Locate the cell with the specified text and output its (x, y) center coordinate. 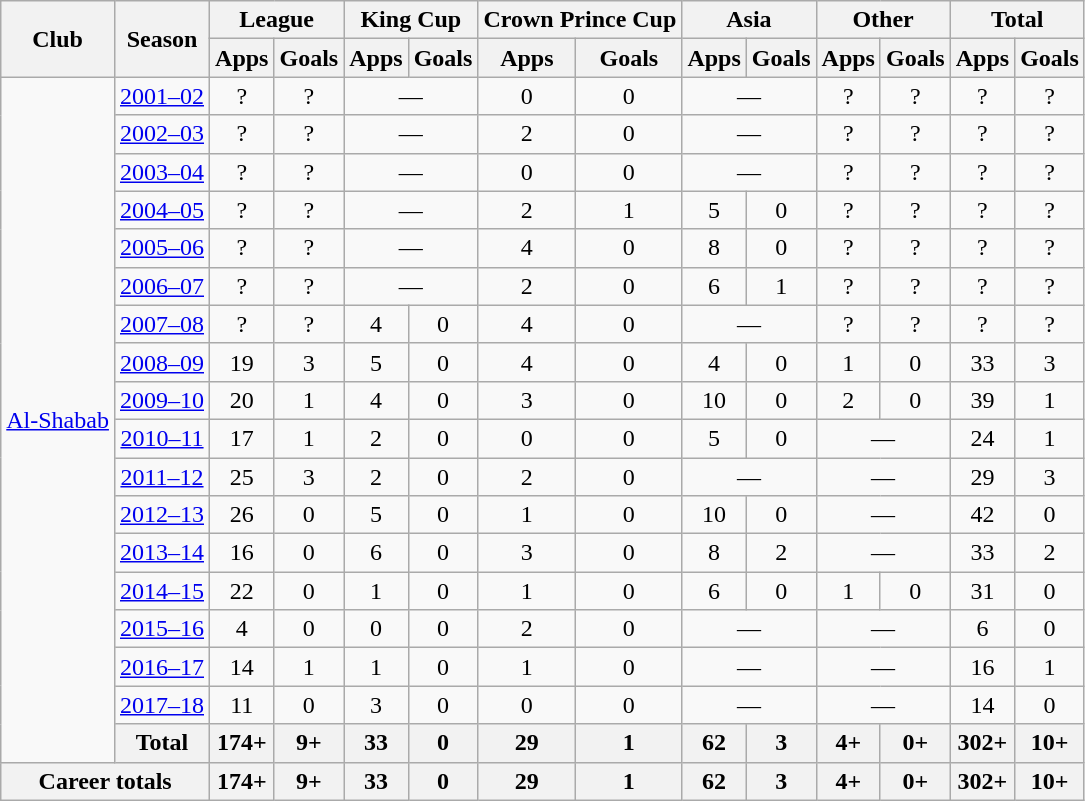
King Cup (411, 20)
2015–16 (162, 629)
2013–14 (162, 553)
19 (242, 362)
Season (162, 39)
2007–08 (162, 324)
26 (242, 515)
2014–15 (162, 591)
25 (242, 477)
2017–18 (162, 705)
42 (982, 515)
2005–06 (162, 248)
2011–12 (162, 477)
Club (58, 39)
2006–07 (162, 286)
11 (242, 705)
2001–02 (162, 96)
2016–17 (162, 667)
24 (982, 438)
2010–11 (162, 438)
22 (242, 591)
2009–10 (162, 400)
31 (982, 591)
2012–13 (162, 515)
2002–03 (162, 134)
Other (883, 20)
Career totals (106, 781)
Asia (749, 20)
2003–04 (162, 172)
2004–05 (162, 210)
Al-Shabab (58, 420)
Crown Prince Cup (580, 20)
17 (242, 438)
2008–09 (162, 362)
39 (982, 400)
20 (242, 400)
League (277, 20)
